Search for the cell housing the specified text and yield its (X, Y) center coordinate. 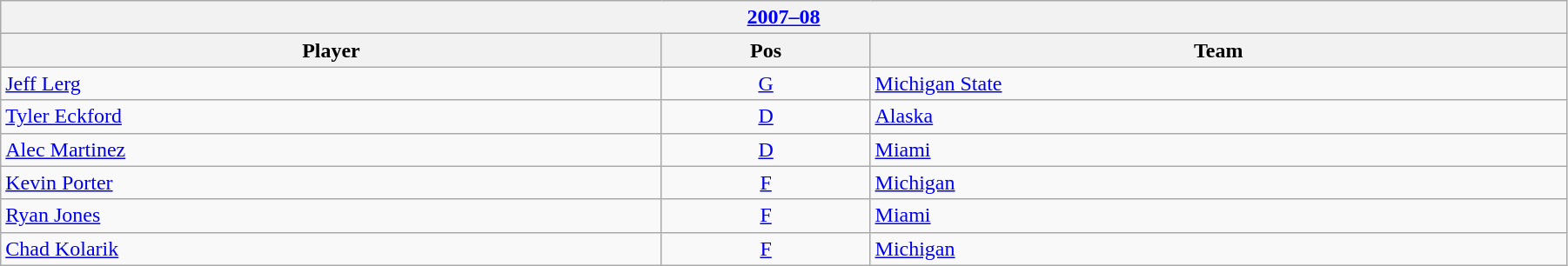
Alec Martinez (331, 150)
Jeff Lerg (331, 83)
Chad Kolarik (331, 249)
G (766, 83)
Alaska (1218, 116)
Player (331, 50)
Ryan Jones (331, 216)
2007–08 (784, 17)
Pos (766, 50)
Team (1218, 50)
Michigan State (1218, 83)
Kevin Porter (331, 183)
Tyler Eckford (331, 116)
